For the text-containing cell, return its midpoint in [x, y] coordinate format. 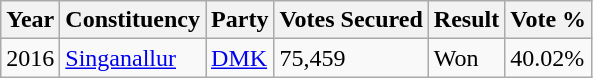
Votes Secured [351, 20]
75,459 [351, 58]
Year [30, 20]
Won [466, 58]
Vote % [548, 20]
2016 [30, 58]
40.02% [548, 58]
Party [240, 20]
Constituency [133, 20]
Singanallur [133, 58]
DMK [240, 58]
Result [466, 20]
